Pinpoint the cell where the given text exists, returning its [x, y] midpoint coordinate. 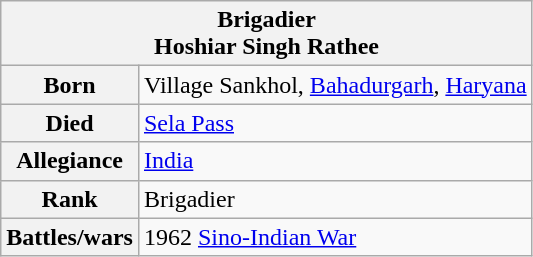
Battles/wars [70, 237]
Died [70, 123]
1962 Sino-Indian War [335, 237]
Brigadier [335, 199]
India [335, 161]
Rank [70, 199]
Born [70, 85]
Allegiance [70, 161]
BrigadierHoshiar Singh Rathee [266, 34]
Sela Pass [335, 123]
Village Sankhol, Bahadurgarh, Haryana [335, 85]
